Provide the (X, Y) coordinate of the cell's center where the given text is located.  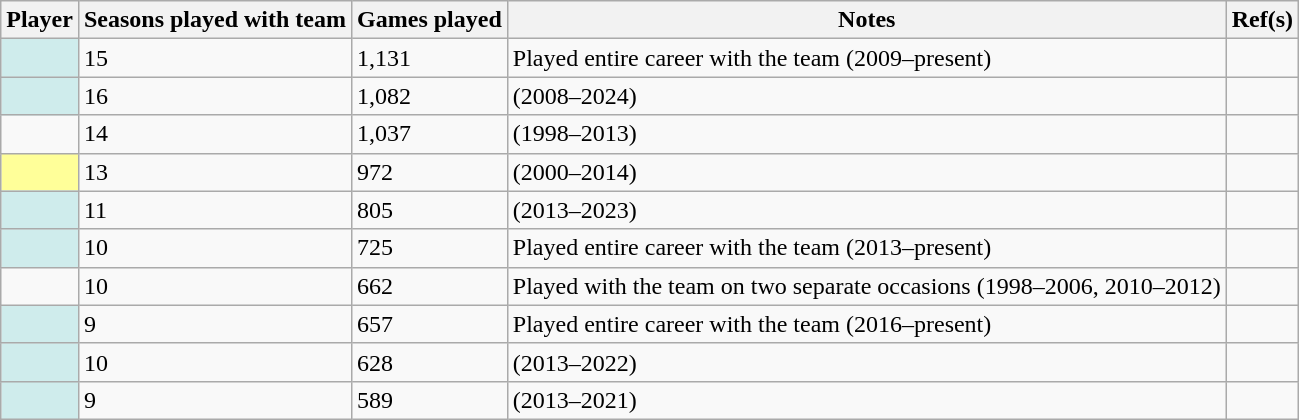
Notes (866, 20)
Played entire career with the team (2016–present) (866, 324)
13 (214, 172)
589 (430, 400)
1,037 (430, 134)
(2013–2022) (866, 362)
16 (214, 96)
Seasons played with team (214, 20)
(2000–2014) (866, 172)
15 (214, 58)
Played entire career with the team (2009–present) (866, 58)
Played with the team on two separate occasions (1998–2006, 2010–2012) (866, 286)
(2008–2024) (866, 96)
1,131 (430, 58)
972 (430, 172)
725 (430, 248)
Games played (430, 20)
657 (430, 324)
Player (40, 20)
(2013–2023) (866, 210)
Ref(s) (1262, 20)
Played entire career with the team (2013–present) (866, 248)
1,082 (430, 96)
14 (214, 134)
(2013–2021) (866, 400)
628 (430, 362)
805 (430, 210)
(1998–2013) (866, 134)
662 (430, 286)
11 (214, 210)
